Return the [x, y] coordinate for the center point of the cell that contains the specified text.  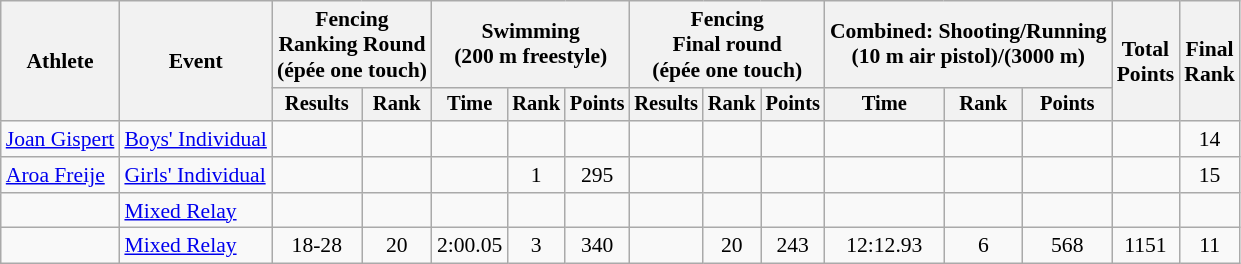
FencingRanking Round(épée one touch) [352, 44]
FinalRank [1210, 61]
Girls' Individual [196, 175]
Combined: Shooting/Running(10 m air pistol)/(3000 m) [968, 44]
FencingFinal round(épée one touch) [727, 44]
Swimming(200 m freestyle) [530, 44]
1 [536, 175]
2:00.05 [470, 246]
295 [597, 175]
11 [1210, 246]
Aroa Freije [60, 175]
Joan Gispert [60, 139]
Athlete [60, 61]
568 [1068, 246]
14 [1210, 139]
TotalPoints [1146, 61]
18-28 [317, 246]
1151 [1146, 246]
6 [984, 246]
Boys' Individual [196, 139]
12:12.93 [884, 246]
340 [597, 246]
243 [793, 246]
15 [1210, 175]
3 [536, 246]
Event [196, 61]
